Capture the cell that displays the provided text and extract its [x, y] central coordinate. 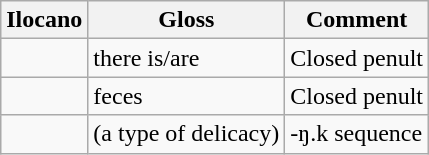
Comment [357, 20]
(a type of delicacy) [186, 134]
feces [186, 96]
-ŋ.k sequence [357, 134]
Ilocano [44, 20]
there is/are [186, 58]
Gloss [186, 20]
